Capture the cell that displays the provided text and extract its (x, y) central coordinate. 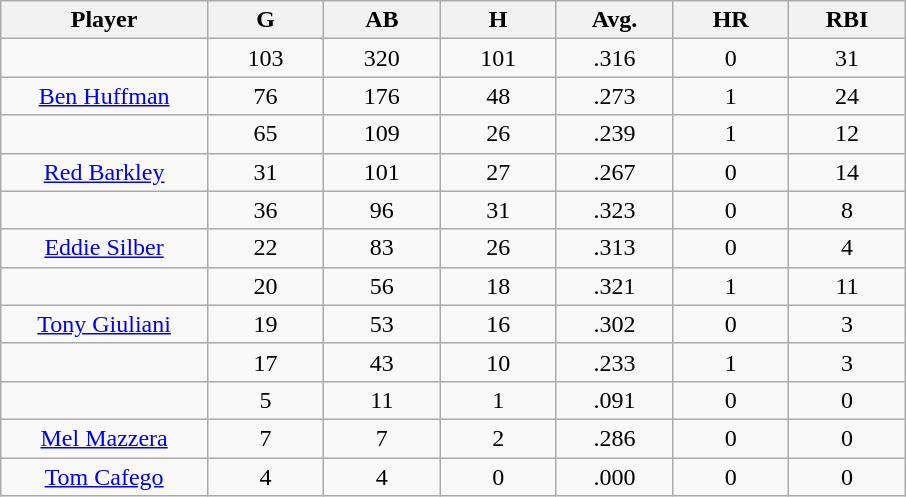
8 (847, 210)
.302 (614, 324)
.239 (614, 134)
24 (847, 96)
14 (847, 172)
.000 (614, 477)
27 (498, 172)
48 (498, 96)
.321 (614, 286)
5 (265, 400)
.316 (614, 58)
.313 (614, 248)
76 (265, 96)
.323 (614, 210)
320 (382, 58)
AB (382, 20)
.091 (614, 400)
2 (498, 438)
53 (382, 324)
G (265, 20)
19 (265, 324)
.267 (614, 172)
43 (382, 362)
Red Barkley (104, 172)
H (498, 20)
16 (498, 324)
.233 (614, 362)
22 (265, 248)
109 (382, 134)
36 (265, 210)
18 (498, 286)
HR (731, 20)
Tony Giuliani (104, 324)
20 (265, 286)
10 (498, 362)
.286 (614, 438)
12 (847, 134)
Ben Huffman (104, 96)
Mel Mazzera (104, 438)
Eddie Silber (104, 248)
Avg. (614, 20)
.273 (614, 96)
56 (382, 286)
Tom Cafego (104, 477)
17 (265, 362)
176 (382, 96)
Player (104, 20)
103 (265, 58)
83 (382, 248)
RBI (847, 20)
65 (265, 134)
96 (382, 210)
